Locate the cell with the specified text and output its (X, Y) center coordinate. 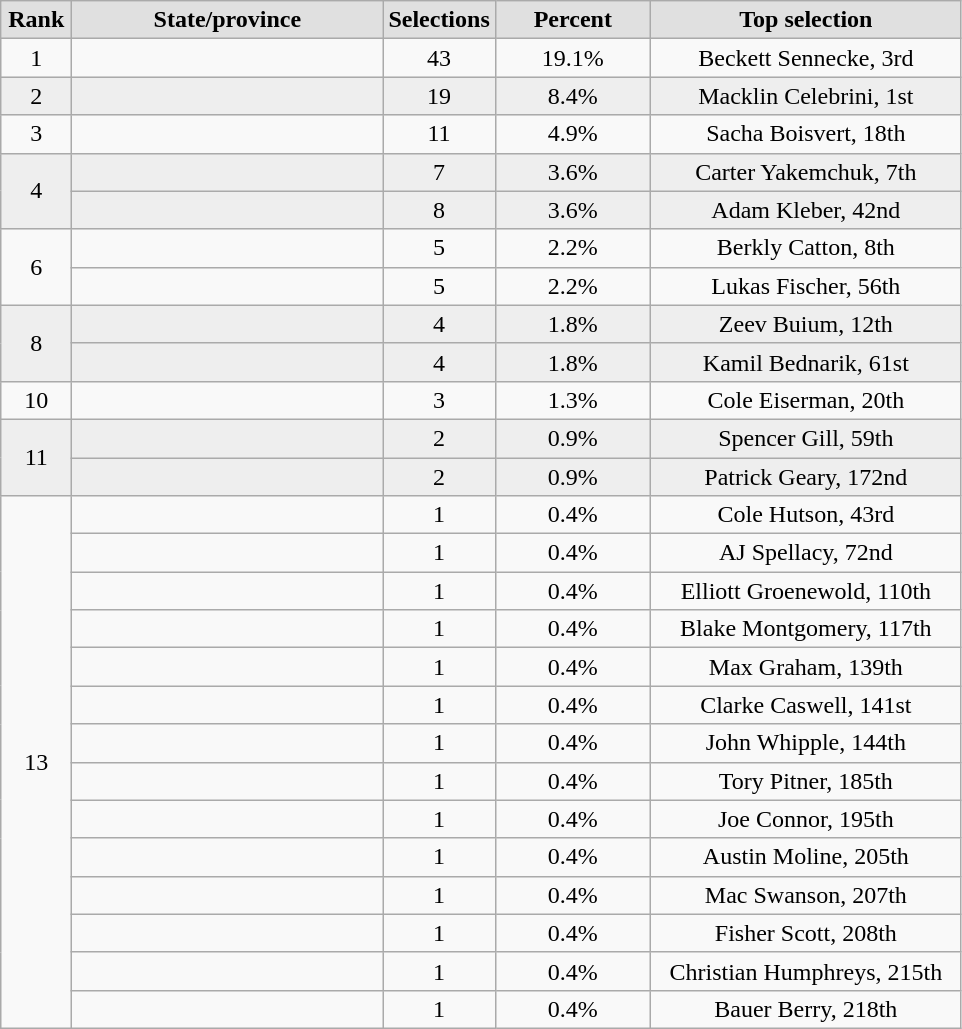
19 (439, 96)
Top selection (806, 20)
Tory Pitner, 185th (806, 781)
43 (439, 58)
8.4% (572, 96)
Austin Moline, 205th (806, 857)
Kamil Bednarik, 61st (806, 362)
Patrick Geary, 172nd (806, 477)
Lukas Fischer, 56th (806, 286)
7 (439, 172)
Elliott Groenewold, 110th (806, 591)
Sacha Boisvert, 18th (806, 134)
Cole Eiserman, 20th (806, 400)
Joe Connor, 195th (806, 819)
Christian Humphreys, 215th (806, 971)
Beckett Sennecke, 3rd (806, 58)
Spencer Gill, 59th (806, 438)
Berkly Catton, 8th (806, 248)
Percent (572, 20)
Mac Swanson, 207th (806, 895)
AJ Spellacy, 72nd (806, 553)
19.1% (572, 58)
Adam Kleber, 42nd (806, 210)
Fisher Scott, 208th (806, 933)
Cole Hutson, 43rd (806, 515)
Rank (36, 20)
1.3% (572, 400)
Selections (439, 20)
13 (36, 762)
Macklin Celebrini, 1st (806, 96)
6 (36, 267)
Carter Yakemchuk, 7th (806, 172)
Clarke Caswell, 141st (806, 705)
State/province (228, 20)
4.9% (572, 134)
Blake Montgomery, 117th (806, 629)
Max Graham, 139th (806, 667)
10 (36, 400)
Zeev Buium, 12th (806, 324)
John Whipple, 144th (806, 743)
Bauer Berry, 218th (806, 1009)
